Output the [x, y] coordinate of the center of the cell containing the given text.  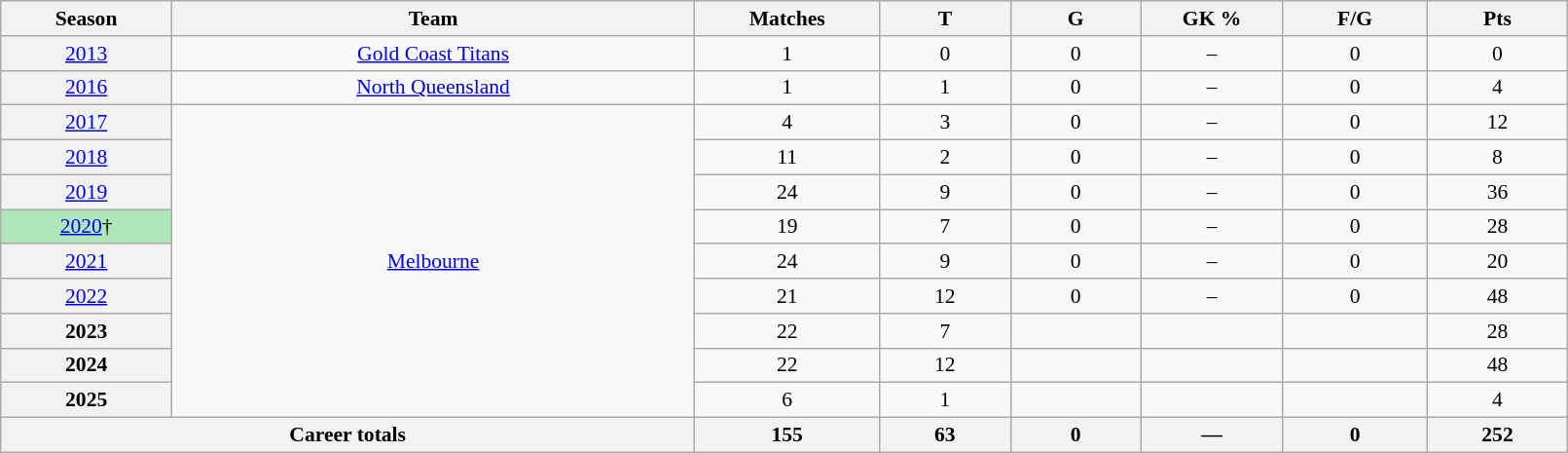
2019 [87, 192]
2022 [87, 296]
G [1076, 19]
8 [1497, 158]
Matches [787, 19]
2013 [87, 54]
Season [87, 19]
21 [787, 296]
19 [787, 227]
Team [434, 19]
GK % [1212, 19]
2020† [87, 227]
2018 [87, 158]
2016 [87, 88]
Melbourne [434, 261]
F/G [1355, 19]
252 [1497, 435]
155 [787, 435]
3 [945, 123]
63 [945, 435]
2 [945, 158]
2023 [87, 331]
Pts [1497, 19]
T [945, 19]
Gold Coast Titans [434, 54]
Career totals [348, 435]
2024 [87, 365]
2021 [87, 262]
11 [787, 158]
North Queensland [434, 88]
2017 [87, 123]
20 [1497, 262]
— [1212, 435]
6 [787, 400]
2025 [87, 400]
36 [1497, 192]
